Return (X, Y) of the center of cell containing provided text 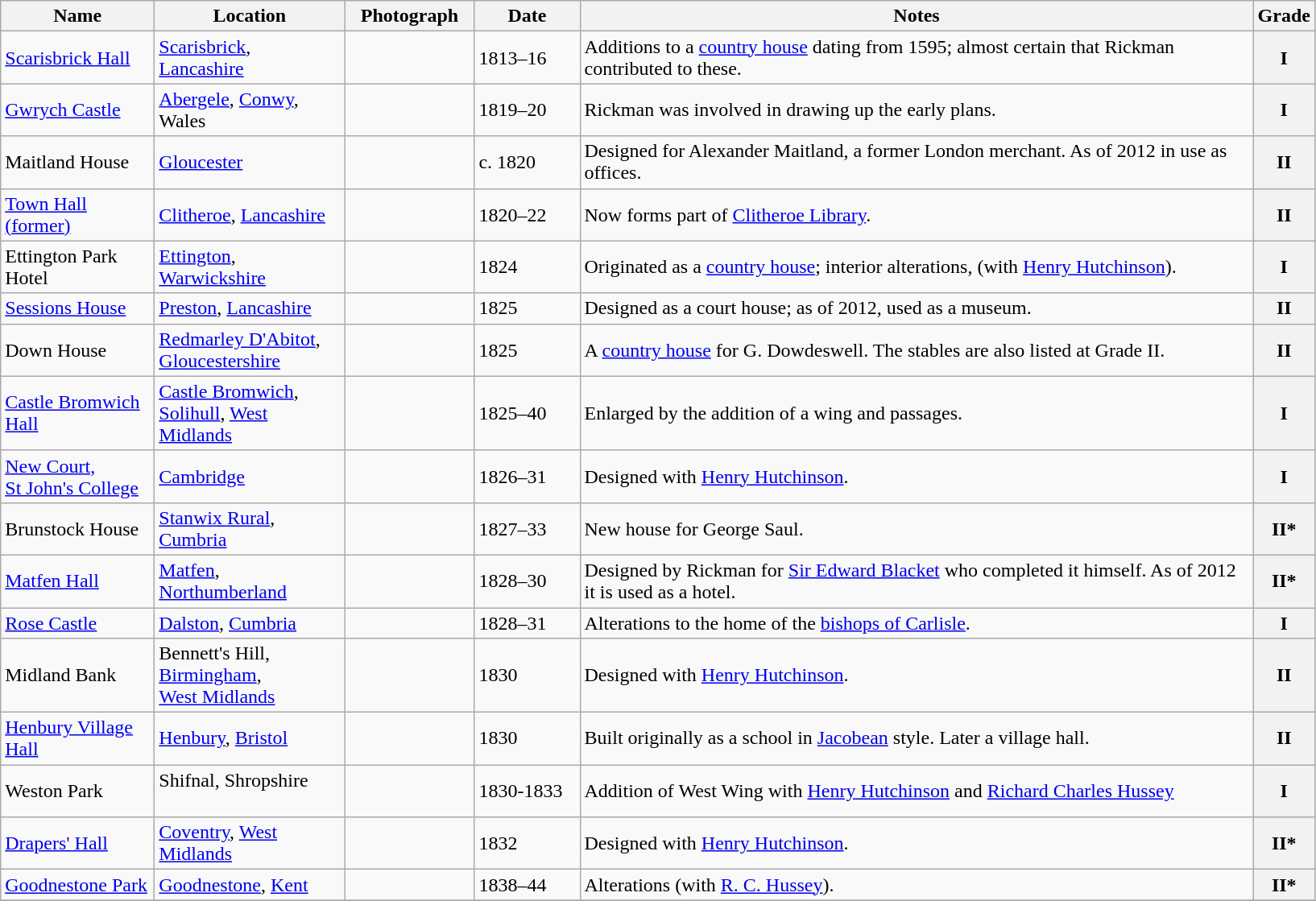
Notes (917, 16)
Grade (1284, 16)
Now forms part of Clitheroe Library. (917, 214)
1826–31 (527, 477)
Castle Bromwich Hall (77, 413)
Drapers' Hall (77, 844)
Designed for Alexander Maitland, a former London merchant. As of 2012 in use as offices. (917, 163)
1832 (527, 844)
Down House (77, 349)
Name (77, 16)
Enlarged by the addition of a wing and passages. (917, 413)
1820–22 (527, 214)
Photograph (409, 16)
Sessions House (77, 308)
1825–40 (527, 413)
Originated as a country house; interior alterations, (with Henry Hutchinson). (917, 267)
1813–16 (527, 58)
Cambridge (250, 477)
Alterations (with R. C. Hussey). (917, 885)
Bennett's Hill, Birmingham,West Midlands (250, 676)
Shifnal, Shropshire (250, 791)
Addition of West Wing with Henry Hutchinson and Richard Charles Hussey (917, 791)
Goodnestone Park (77, 885)
Weston Park (77, 791)
Designed as a court house; as of 2012, used as a museum. (917, 308)
1827–33 (527, 528)
Alterations to the home of the bishops of Carlisle. (917, 622)
Matfen Hall (77, 581)
Castle Bromwich, Solihull, West Midlands (250, 413)
Preston, Lancashire (250, 308)
Redmarley D'Abitot, Gloucestershire (250, 349)
Goodnestone, Kent (250, 885)
Dalston, Cumbria (250, 622)
Built originally as a school in Jacobean style. Later a village hall. (917, 739)
Gwrych Castle (77, 110)
1828–31 (527, 622)
Clitheroe, Lancashire (250, 214)
1830-1833 (527, 791)
New Court,St John's College (77, 477)
Additions to a country house dating from 1595; almost certain that Rickman contributed to these. (917, 58)
Midland Bank (77, 676)
Town Hall (former) (77, 214)
Abergele, Conwy, Wales (250, 110)
Scarisbrick Hall (77, 58)
Brunstock House (77, 528)
Henbury, Bristol (250, 739)
Location (250, 16)
Coventry, West Midlands (250, 844)
Rickman was involved in drawing up the early plans. (917, 110)
1828–30 (527, 581)
1838–44 (527, 885)
Stanwix Rural, Cumbria (250, 528)
Ettington Park Hotel (77, 267)
Date (527, 16)
Ettington, Warwickshire (250, 267)
Scarisbrick, Lancashire (250, 58)
A country house for G. Dowdeswell. The stables are also listed at Grade II. (917, 349)
Rose Castle (77, 622)
Gloucester (250, 163)
1819–20 (527, 110)
Designed by Rickman for Sir Edward Blacket who completed it himself. As of 2012 it is used as a hotel. (917, 581)
Henbury Village Hall (77, 739)
1824 (527, 267)
New house for George Saul. (917, 528)
Maitland House (77, 163)
Matfen, Northumberland (250, 581)
c. 1820 (527, 163)
